Detect which cell encompasses the target text, then output its [X, Y] center coordinate. 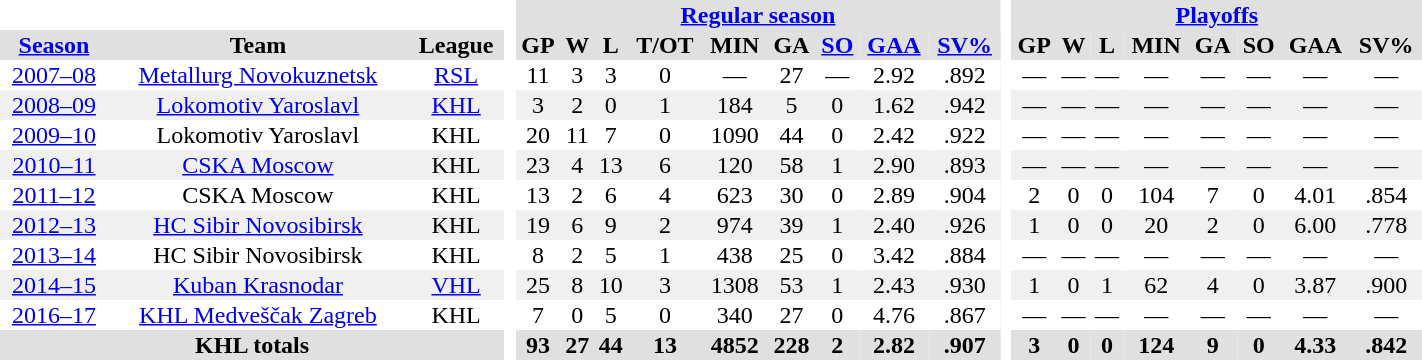
.854 [1386, 195]
.867 [965, 315]
1090 [734, 135]
62 [1156, 285]
T/OT [664, 45]
623 [734, 195]
2013–14 [54, 255]
.922 [965, 135]
228 [791, 345]
2.42 [894, 135]
KHL Medveščak Zagreb [258, 315]
53 [791, 285]
.900 [1386, 285]
3.87 [1315, 285]
Season [54, 45]
340 [734, 315]
184 [734, 105]
30 [791, 195]
Playoffs [1217, 15]
2.92 [894, 75]
2007–08 [54, 75]
VHL [456, 285]
.884 [965, 255]
2009–10 [54, 135]
2014–15 [54, 285]
Regular season [758, 15]
120 [734, 165]
23 [538, 165]
4852 [734, 345]
2.90 [894, 165]
.942 [965, 105]
124 [1156, 345]
.907 [965, 345]
Kuban Krasnodar [258, 285]
93 [538, 345]
1.62 [894, 105]
2.43 [894, 285]
10 [610, 285]
2010–11 [54, 165]
.930 [965, 285]
19 [538, 225]
104 [1156, 195]
2.89 [894, 195]
.892 [965, 75]
1308 [734, 285]
2.82 [894, 345]
.893 [965, 165]
2012–13 [54, 225]
58 [791, 165]
2011–12 [54, 195]
974 [734, 225]
438 [734, 255]
RSL [456, 75]
2016–17 [54, 315]
6.00 [1315, 225]
3.42 [894, 255]
.842 [1386, 345]
2.40 [894, 225]
Metallurg Novokuznetsk [258, 75]
39 [791, 225]
2008–09 [54, 105]
4.01 [1315, 195]
.778 [1386, 225]
.904 [965, 195]
4.33 [1315, 345]
KHL totals [252, 345]
.926 [965, 225]
Team [258, 45]
4.76 [894, 315]
League [456, 45]
